Identify which cell holds the provided text, then report its (x, y) central coordinate. 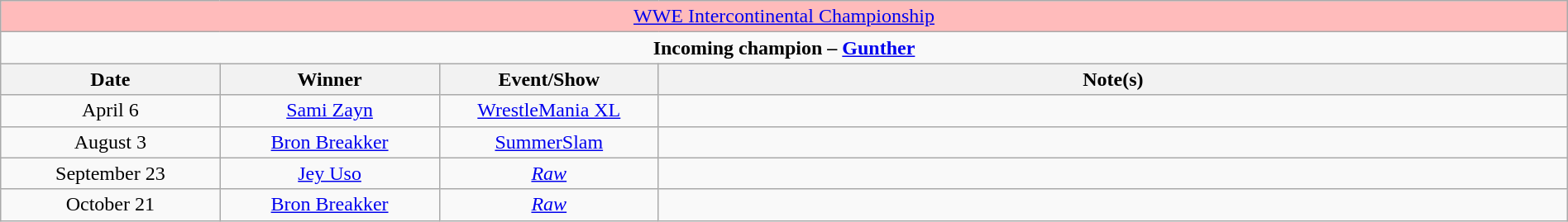
Sami Zayn (329, 111)
Winner (329, 79)
Note(s) (1113, 79)
August 3 (111, 142)
Incoming champion – Gunther (784, 48)
April 6 (111, 111)
WWE Intercontinental Championship (784, 17)
Event/Show (549, 79)
SummerSlam (549, 142)
September 23 (111, 173)
WrestleMania XL (549, 111)
Jey Uso (329, 173)
October 21 (111, 205)
Date (111, 79)
